For the text-containing cell, return its midpoint in [X, Y] coordinate format. 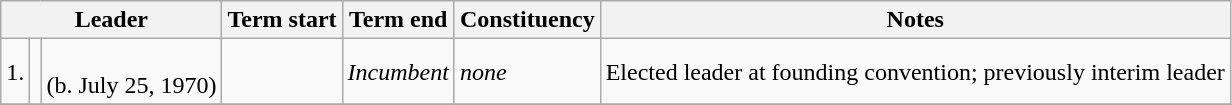
Term start [282, 20]
Term end [398, 20]
(b. July 25, 1970) [132, 72]
none [527, 72]
Constituency [527, 20]
1. [16, 72]
Notes [915, 20]
Leader [112, 20]
Incumbent [398, 72]
Elected leader at founding convention; previously interim leader [915, 72]
